From the cell containing the given text, extract its center point as [X, Y] coordinate. 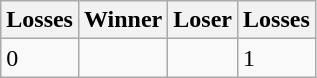
Loser [203, 20]
1 [277, 58]
0 [40, 58]
Winner [122, 20]
